Detect which cell encompasses the target text, then output its (X, Y) center coordinate. 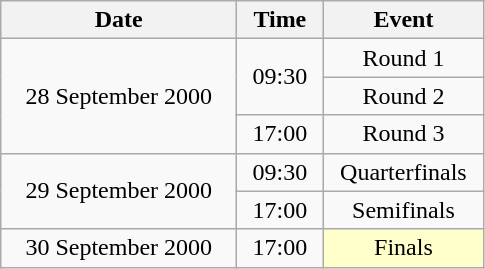
Event (404, 20)
Date (119, 20)
Semifinals (404, 210)
29 September 2000 (119, 191)
30 September 2000 (119, 248)
Round 2 (404, 96)
28 September 2000 (119, 96)
Round 3 (404, 134)
Round 1 (404, 58)
Time (280, 20)
Finals (404, 248)
Quarterfinals (404, 172)
